Provide the [x, y] coordinate of the cell's center where the given text is located.  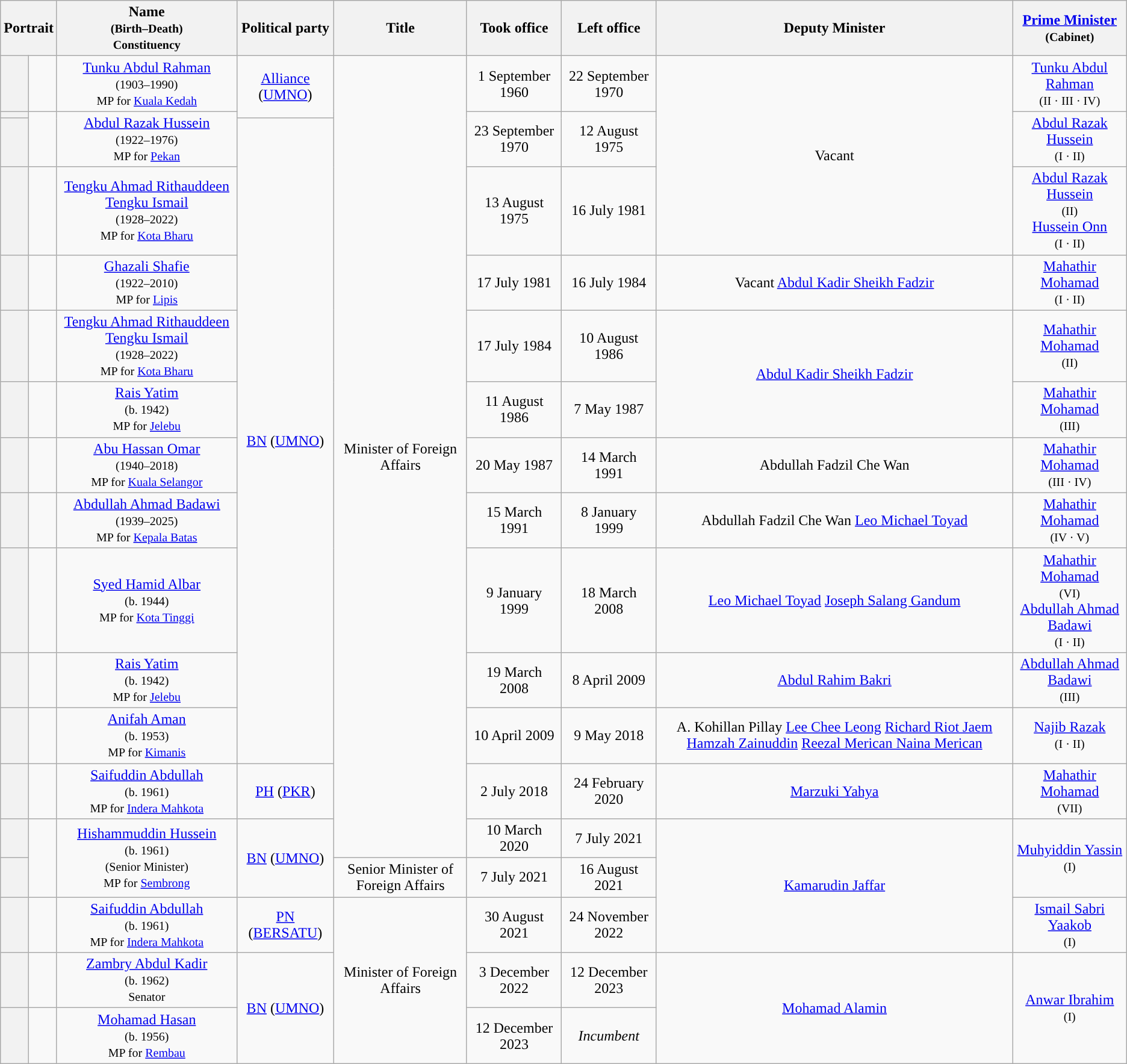
Abdul Rahim Bakri [834, 680]
Name(Birth–Death)Constituency [147, 28]
Senior Minister of Foreign Affairs [401, 878]
1 September 1960 [514, 84]
Abdul Razak Hussein(1922–1976)MP for Pekan [147, 139]
Abu Hassan Omar(1940–2018)MP for Kuala Selangor [147, 465]
Kamarudin Jaffar [834, 886]
Mahathir Mohamad(III · IV) [1069, 465]
17 July 1981 [514, 282]
Abdul Kadir Sheikh Fadzir [834, 373]
Tunku Abdul Rahman(II · III · IV) [1069, 84]
Mahathir Mohamad(III) [1069, 409]
Mahathir Mohamad(VII) [1069, 791]
12 August 1975 [609, 139]
Vacant Abdul Kadir Sheikh Fadzir [834, 282]
Marzuki Yahya [834, 791]
24 February 2020 [609, 791]
Mahathir Mohamad(II) [1069, 346]
Vacant [834, 155]
10 April 2009 [514, 735]
24 November 2022 [609, 925]
Mahathir Mohamad(I · II) [1069, 282]
Portrait [29, 28]
Mohamad Alamin [834, 1008]
Abdullah Fadzil Che Wan Leo Michael Toyad [834, 520]
Political party [285, 28]
Anifah Aman(b. 1953)MP for Kimanis [147, 735]
17 July 1984 [514, 346]
Abdullah Ahmad Badawi(1939–2025)MP for Kepala Batas [147, 520]
8 April 2009 [609, 680]
Abdul Razak Hussein(I · II) [1069, 139]
2 July 2018 [514, 791]
20 May 1987 [514, 465]
16 July 1981 [609, 211]
Deputy Minister [834, 28]
Hishammuddin Hussein(b. 1961)(Senior Minister)MP for Sembrong [147, 858]
Mahathir Mohamad(VI)Abdullah Ahmad Badawi(I · II) [1069, 600]
Took office [514, 28]
Ghazali Shafie(1922–2010)MP for Lipis [147, 282]
Ismail Sabri Yaakob(I) [1069, 925]
14 March 1991 [609, 465]
Anwar Ibrahim(I) [1069, 1008]
Alliance (UMNO) [285, 87]
Leo Michael Toyad Joseph Salang Gandum [834, 600]
Zambry Abdul Kadir(b. 1962)Senator [147, 980]
PN (BERSATU) [285, 925]
8 January 1999 [609, 520]
Mahathir Mohamad(IV · V) [1069, 520]
Abdul Razak Hussein(II)Hussein Onn(I · II) [1069, 211]
Incumbent [609, 1036]
Abdullah Ahmad Badawi(III) [1069, 680]
Left office [609, 28]
15 March 1991 [514, 520]
Najib Razak(I · II) [1069, 735]
Tunku Abdul Rahman(1903–1990)MP for Kuala Kedah [147, 84]
Abdullah Fadzil Che Wan [834, 465]
10 March 2020 [514, 838]
A. Kohillan Pillay Lee Chee Leong Richard Riot Jaem Hamzah Zainuddin Reezal Merican Naina Merican [834, 735]
Syed Hamid Albar(b. 1944)MP for Kota Tinggi [147, 600]
7 May 1987 [609, 409]
30 August 2021 [514, 925]
22 September 1970 [609, 84]
Title [401, 28]
Mohamad Hasan(b. 1956)MP for Rembau [147, 1036]
10 August 1986 [609, 346]
Muhyiddin Yassin(I) [1069, 858]
19 March 2008 [514, 680]
3 December 2022 [514, 980]
16 August 2021 [609, 878]
9 January 1999 [514, 600]
Prime Minister(Cabinet) [1069, 28]
PH (PKR) [285, 791]
18 March 2008 [609, 600]
16 July 1984 [609, 282]
13 August 1975 [514, 211]
23 September 1970 [514, 139]
9 May 2018 [609, 735]
11 August 1986 [514, 409]
